Find where the given text appears and provide that cell's center as [X, Y] coordinate. 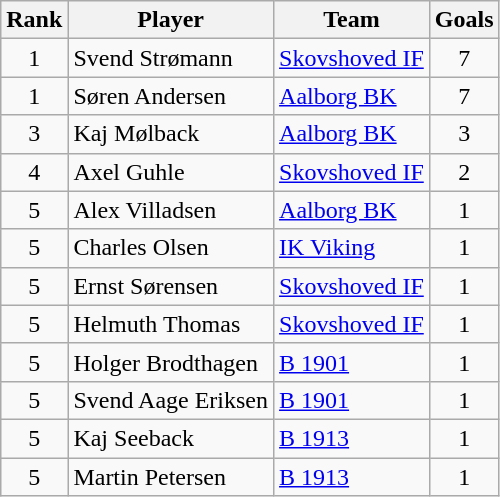
Ernst Sørensen [171, 286]
Goals [464, 20]
Kaj Seeback [171, 438]
Holger Brodthagen [171, 362]
Martin Petersen [171, 477]
4 [34, 172]
Helmuth Thomas [171, 324]
Kaj Mølback [171, 134]
2 [464, 172]
Svend Aage Eriksen [171, 400]
Søren Andersen [171, 96]
Svend Strømann [171, 58]
Rank [34, 20]
Charles Olsen [171, 248]
Axel Guhle [171, 172]
Team [352, 20]
IK Viking [352, 248]
Alex Villadsen [171, 210]
Player [171, 20]
